Pinpoint the cell where the given text exists, returning its [X, Y] midpoint coordinate. 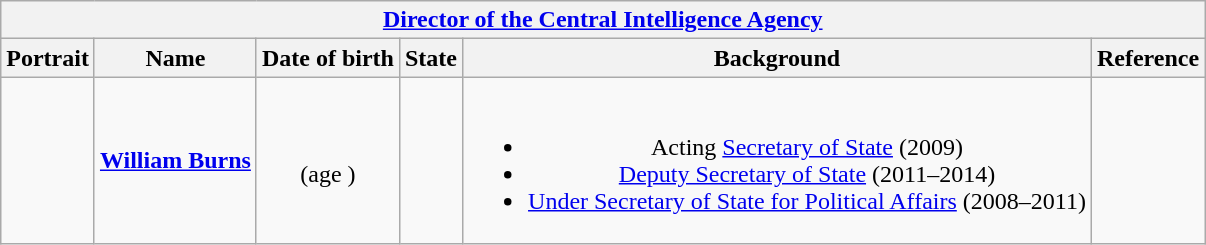
Acting Secretary of State (2009)Deputy Secretary of State (2011–2014)Under Secretary of State for Political Affairs (2008–2011) [778, 160]
Director of the Central Intelligence Agency [603, 20]
Date of birth [328, 58]
Name [175, 58]
Background [778, 58]
State [430, 58]
Reference [1148, 58]
(age ) [328, 160]
Portrait [48, 58]
William Burns [175, 160]
